Pinpoint the cell where the given text exists, returning its [x, y] midpoint coordinate. 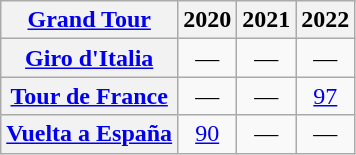
2022 [326, 20]
2021 [266, 20]
Grand Tour [90, 20]
Giro d'Italia [90, 58]
Tour de France [90, 96]
90 [208, 134]
Vuelta a España [90, 134]
97 [326, 96]
2020 [208, 20]
